Identify which cell holds the provided text, then report its (X, Y) central coordinate. 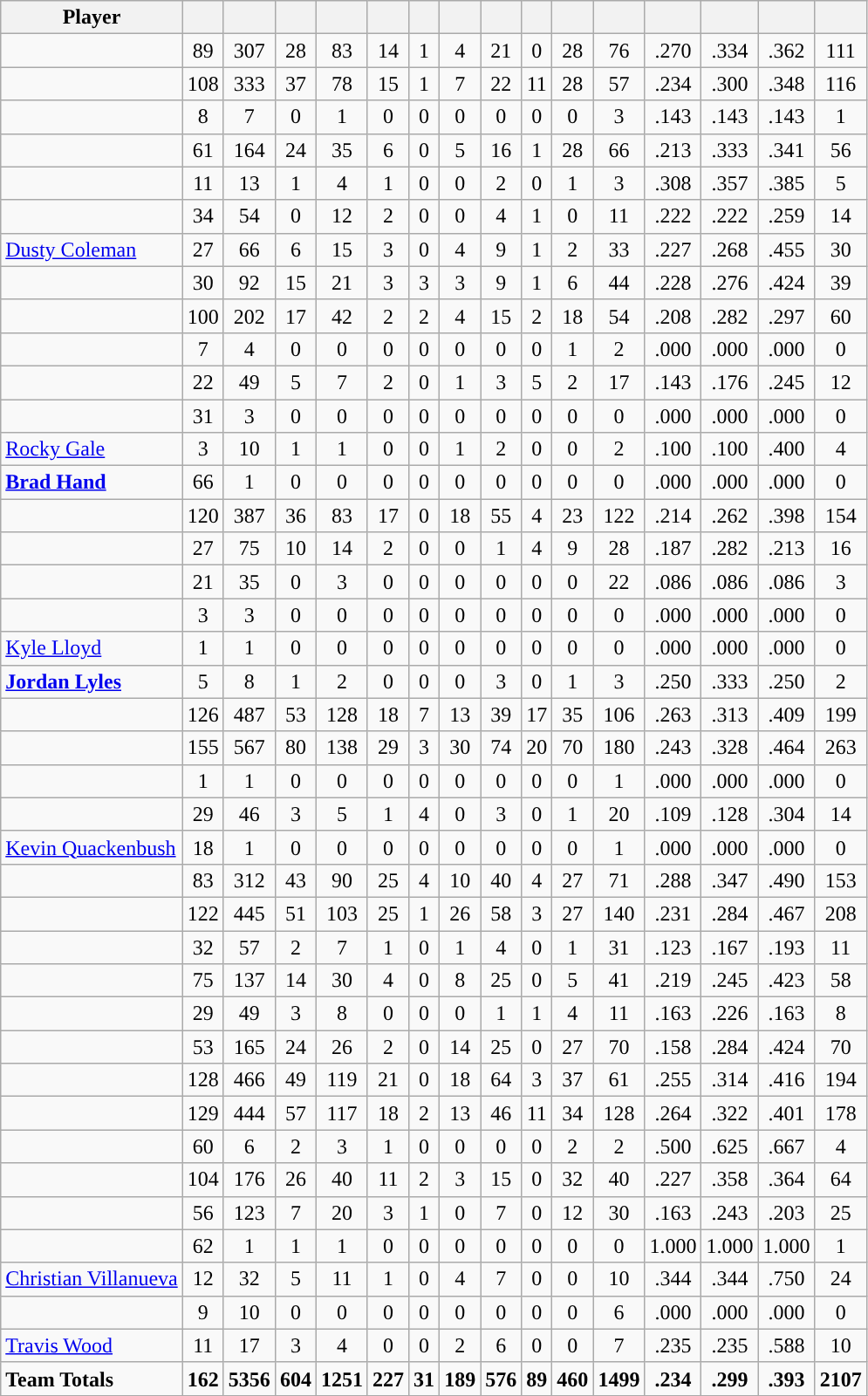
5356 (249, 1379)
.263 (673, 715)
.341 (787, 150)
137 (249, 981)
.123 (673, 947)
.358 (729, 1180)
1499 (619, 1379)
154 (841, 516)
.276 (729, 283)
.334 (729, 51)
194 (841, 1080)
90 (342, 880)
.588 (787, 1345)
Kyle Lloyd (92, 648)
120 (202, 516)
80 (295, 748)
Kevin Quackenbush (92, 847)
43 (295, 880)
487 (249, 715)
2107 (841, 1379)
.313 (729, 715)
.297 (787, 316)
Rocky Gale (92, 449)
.398 (787, 516)
.219 (673, 981)
.228 (673, 283)
162 (202, 1379)
208 (841, 914)
.288 (673, 880)
117 (342, 1113)
104 (202, 1180)
106 (619, 715)
.362 (787, 51)
165 (249, 1047)
Jordan Lyles (92, 681)
Player (92, 17)
.467 (787, 914)
.208 (673, 316)
.158 (673, 1047)
116 (841, 84)
126 (202, 715)
74 (501, 748)
.400 (787, 449)
176 (249, 1180)
.270 (673, 51)
.328 (729, 748)
.255 (673, 1080)
129 (202, 1113)
51 (295, 914)
140 (619, 914)
.299 (729, 1379)
.203 (787, 1213)
.226 (729, 1014)
.364 (787, 1180)
.214 (673, 516)
445 (249, 914)
138 (342, 748)
.401 (787, 1113)
.262 (729, 516)
387 (249, 516)
.322 (729, 1113)
180 (619, 748)
.455 (787, 250)
55 (501, 516)
307 (249, 51)
.490 (787, 880)
567 (249, 748)
604 (295, 1379)
.464 (787, 748)
.348 (787, 84)
.347 (729, 880)
111 (841, 51)
.259 (787, 216)
333 (249, 84)
466 (249, 1080)
42 (342, 316)
Dusty Coleman (92, 250)
153 (841, 880)
Travis Wood (92, 1345)
444 (249, 1113)
.176 (729, 382)
100 (202, 316)
178 (841, 1113)
.314 (729, 1080)
.128 (729, 814)
.268 (729, 250)
Team Totals (92, 1379)
.231 (673, 914)
1251 (342, 1379)
.750 (787, 1279)
Christian Villanueva (92, 1279)
62 (202, 1246)
119 (342, 1080)
199 (841, 715)
103 (342, 914)
227 (387, 1379)
.304 (787, 814)
.423 (787, 981)
.385 (787, 183)
76 (619, 51)
263 (841, 748)
41 (619, 981)
.409 (787, 715)
155 (202, 748)
123 (249, 1213)
23 (572, 516)
.357 (729, 183)
.187 (673, 549)
44 (619, 283)
33 (619, 250)
108 (202, 84)
576 (501, 1379)
189 (461, 1379)
Brad Hand (92, 482)
.300 (729, 84)
.500 (673, 1146)
92 (249, 283)
71 (619, 880)
.667 (787, 1146)
.193 (787, 947)
312 (249, 880)
36 (295, 516)
.308 (673, 183)
.416 (787, 1080)
164 (249, 150)
.167 (729, 947)
78 (342, 84)
202 (249, 316)
460 (572, 1379)
.625 (729, 1146)
.393 (787, 1379)
.264 (673, 1113)
.109 (673, 814)
